Capture the cell that displays the provided text and extract its (x, y) central coordinate. 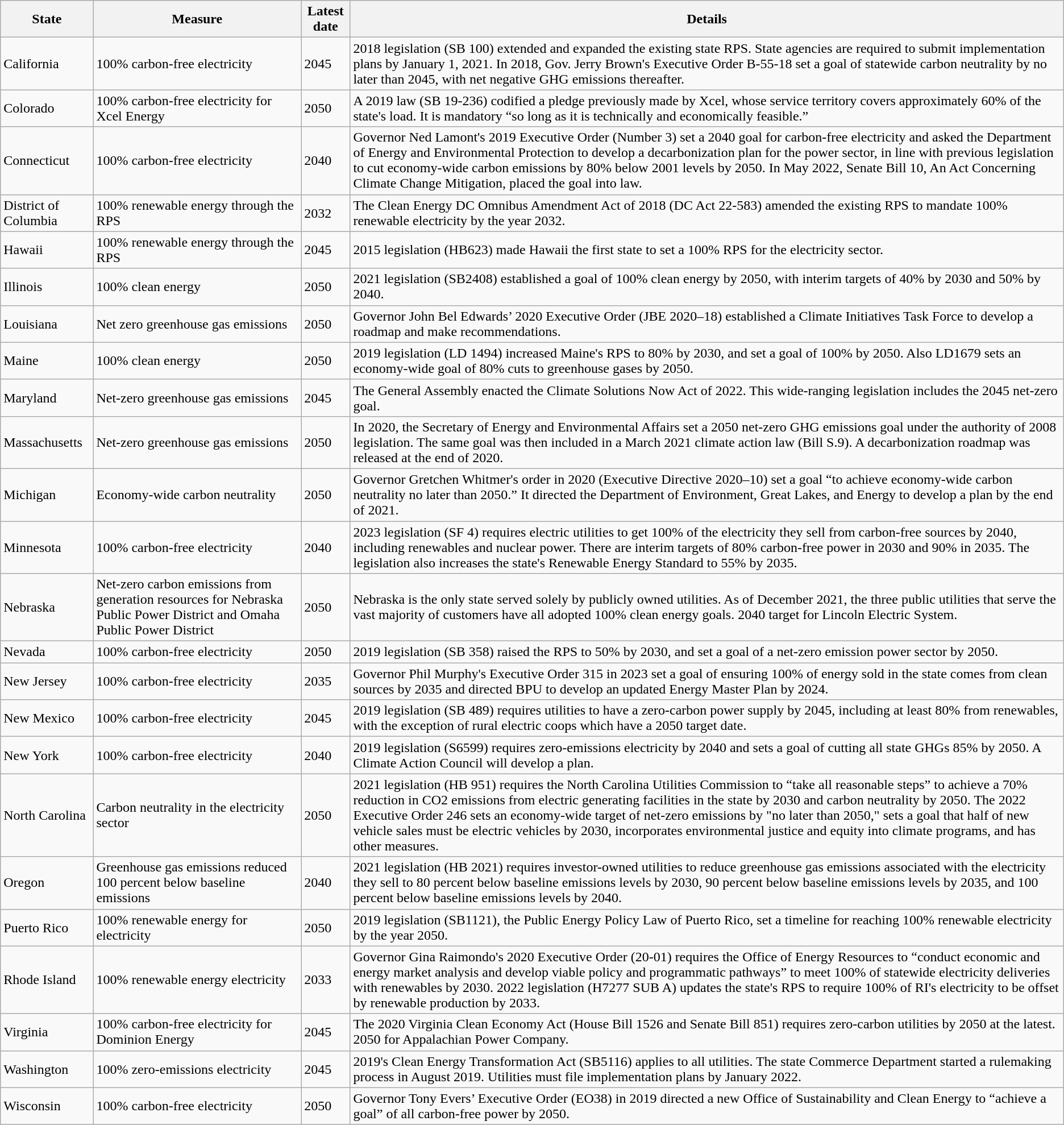
Details (707, 19)
Illinois (47, 287)
2015 legislation (HB623) made Hawaii the first state to set a 100% RPS for the electricity sector. (707, 250)
100% renewable energy electricity (197, 980)
Net-zero carbon emissions from generation resources for Nebraska Public Power District and Omaha Public Power District (197, 607)
Economy-wide carbon neutrality (197, 495)
New York (47, 755)
Measure (197, 19)
2019 legislation (SB1121), the Public Energy Policy Law of Puerto Rico, set a timeline for reaching 100% renewable electricity by the year 2050. (707, 928)
Maine (47, 360)
Oregon (47, 883)
Colorado (47, 108)
Maryland (47, 398)
Washington (47, 1069)
Massachusetts (47, 442)
The Clean Energy DC Omnibus Amendment Act of 2018 (DC Act 22-583) amended the existing RPS to mandate 100% renewable electricity by the year 2032. (707, 213)
Louisiana (47, 324)
New Mexico (47, 719)
Wisconsin (47, 1106)
2033 (326, 980)
State (47, 19)
100% renewable energy for electricity (197, 928)
2019 legislation (SB 358) raised the RPS to 50% by 2030, and set a goal of a net-zero emission power sector by 2050. (707, 652)
2021 legislation (SB2408) established a goal of 100% clean energy by 2050, with interim targets of 40% by 2030 and 50% by 2040. (707, 287)
100% zero-emissions electricity (197, 1069)
Nebraska (47, 607)
Connecticut (47, 160)
Greenhouse gas emissions reduced 100 percent below baseline emissions (197, 883)
2035 (326, 681)
The General Assembly enacted the Climate Solutions Now Act of 2022. This wide-ranging legislation includes the 2045 net-zero goal. (707, 398)
Latest date (326, 19)
District of Columbia (47, 213)
Net zero greenhouse gas emissions (197, 324)
New Jersey (47, 681)
Michigan (47, 495)
2032 (326, 213)
100% carbon-free electricity for Xcel Energy (197, 108)
Puerto Rico (47, 928)
Minnesota (47, 547)
Hawaii (47, 250)
Rhode Island (47, 980)
100% carbon-free electricity for Dominion Energy (197, 1032)
Virginia (47, 1032)
California (47, 64)
Nevada (47, 652)
Carbon neutrality in the electricity sector (197, 815)
North Carolina (47, 815)
